Determine the (X, Y) coordinate at the center of the cell enclosing the given text.  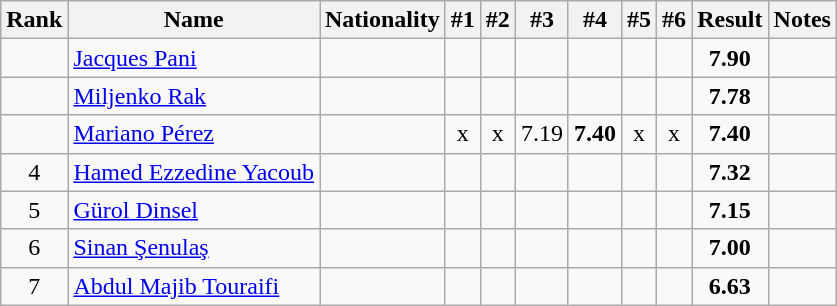
Gürol Dinsel (194, 210)
7.19 (542, 134)
Miljenko Rak (194, 96)
6.63 (730, 286)
7.78 (730, 96)
#2 (498, 20)
5 (34, 210)
4 (34, 172)
#4 (594, 20)
7.32 (730, 172)
Name (194, 20)
7.15 (730, 210)
Notes (802, 20)
#3 (542, 20)
Sinan Şenulaş (194, 248)
#1 (462, 20)
7.90 (730, 58)
Nationality (383, 20)
Abdul Majib Touraifi (194, 286)
7 (34, 286)
Jacques Pani (194, 58)
6 (34, 248)
Hamed Ezzedine Yacoub (194, 172)
7.00 (730, 248)
#5 (638, 20)
Result (730, 20)
Mariano Pérez (194, 134)
#6 (674, 20)
Rank (34, 20)
